Find where the given text appears and provide that cell's center as (x, y) coordinate. 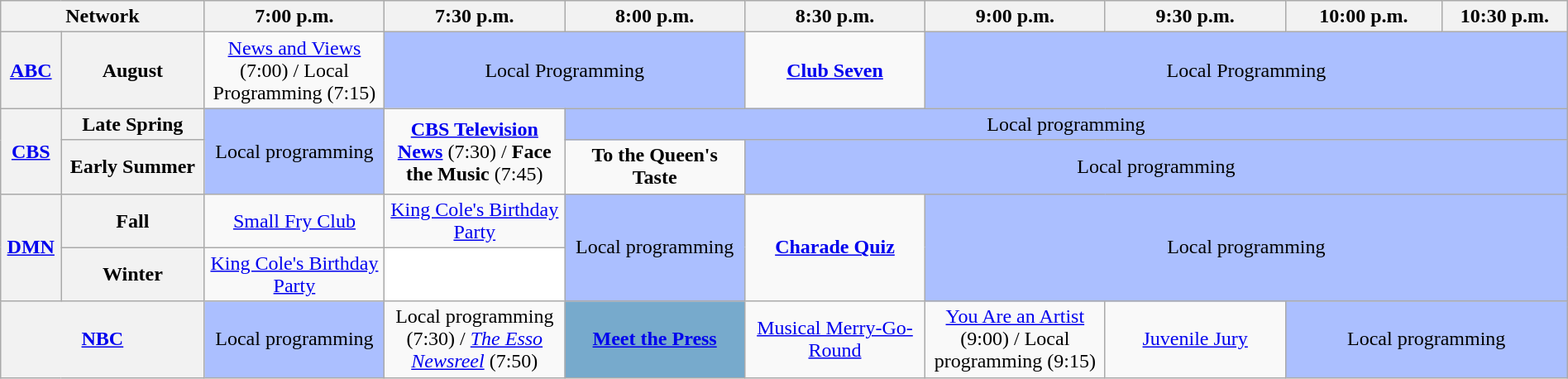
ABC (31, 70)
DMN (31, 247)
8:30 p.m. (835, 17)
Meet the Press (655, 339)
8:00 p.m. (655, 17)
Club Seven (835, 70)
7:30 p.m. (475, 17)
CBS Television News (7:30) / Face the Music (7:45) (475, 151)
Musical Merry-Go-Round (835, 339)
August (132, 70)
7:00 p.m. (294, 17)
Juvenile Jury (1195, 339)
Early Summer (132, 167)
Local programming (7:30) / The Esso Newsreel (7:50) (475, 339)
Winter (132, 275)
CBS (31, 151)
NBC (103, 339)
To the Queen's Taste (655, 167)
You Are an Artist (9:00) / Local programming (9:15) (1015, 339)
9:30 p.m. (1195, 17)
10:00 p.m. (1363, 17)
10:30 p.m. (1505, 17)
Charade Quiz (835, 247)
Small Fry Club (294, 220)
News and Views (7:00) / Local Programming (7:15) (294, 70)
Fall (132, 220)
Late Spring (132, 124)
Network (103, 17)
9:00 p.m. (1015, 17)
